Provide the [x, y] coordinate of the cell's center where the given text is located.  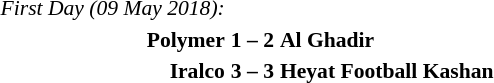
1 – 2 [252, 40]
Al Ghadir [386, 40]
